Pinpoint the cell where the given text exists, returning its (x, y) midpoint coordinate. 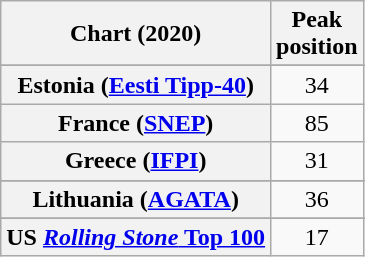
France (SNEP) (136, 123)
36 (317, 199)
Estonia (Eesti Tipp-40) (136, 85)
17 (317, 237)
Greece (IFPI) (136, 161)
US Rolling Stone Top 100 (136, 237)
34 (317, 85)
31 (317, 161)
Chart (2020) (136, 34)
85 (317, 123)
Lithuania (AGATA) (136, 199)
Peakposition (317, 34)
